Find where the given text appears and provide that cell's center as [x, y] coordinate. 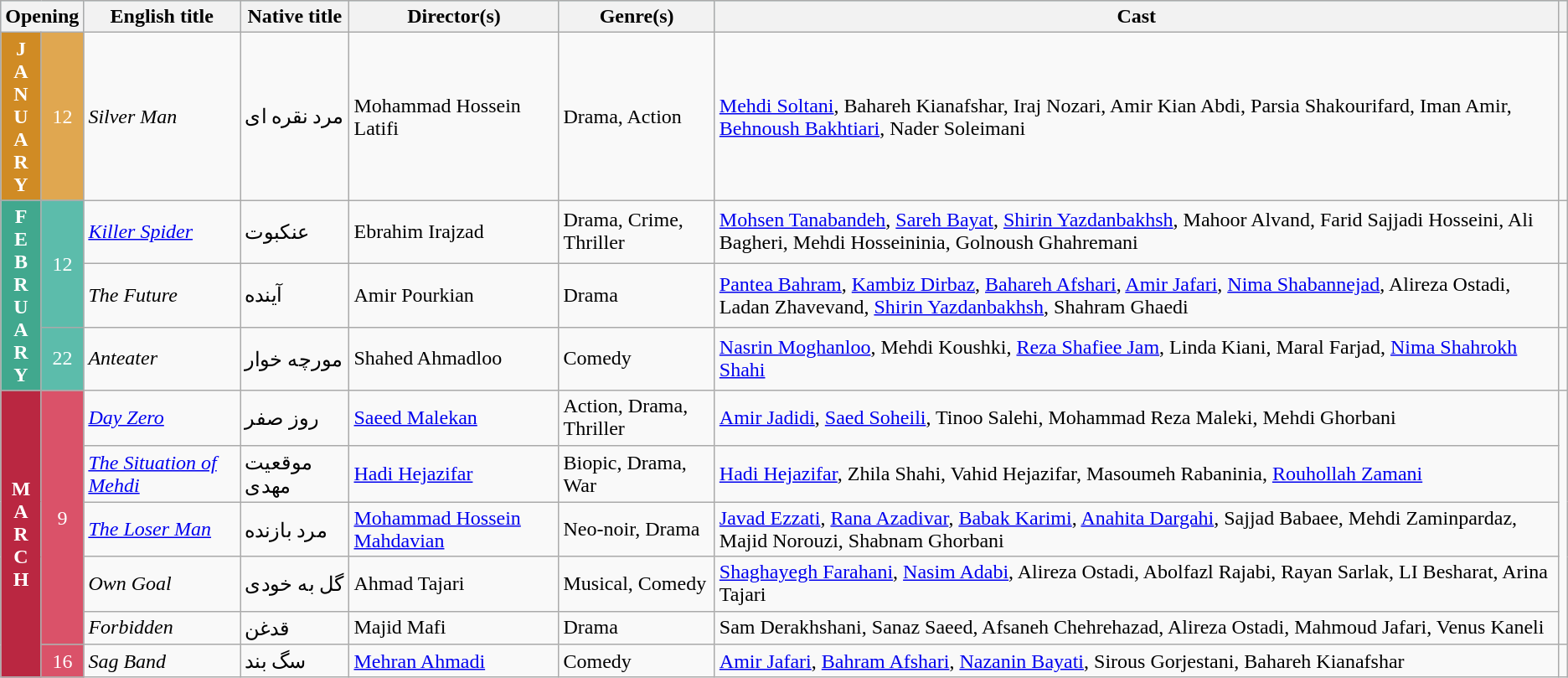
Amir Jadidi, Saed Soheili, Tinoo Salehi, Mohammad Reza Maleki, Mehdi Ghorbani [1136, 417]
Mehran Ahmadi [454, 661]
Mohammad Hossein Latifi [454, 116]
Director(s) [454, 17]
Neo-noir, Drama [637, 530]
Native title [295, 17]
Shaghayegh Farahani, Nasim Adabi, Alireza Ostadi, Abolfazl Rajabi, Rayan Sarlak, LI Besharat, Arina Tajari [1136, 583]
Musical, Comedy [637, 583]
The Situation of Mehdi [162, 474]
Mohammad Hossein Mahdavian [454, 530]
Own Goal [162, 583]
Mohsen Tanabandeh, Sareh Bayat, Shirin Yazdanbakhsh, Mahoor Alvand, Farid Sajjadi Hosseini, Ali Bagheri, Mehdi Hosseininia, Golnoush Ghahremani [1136, 232]
Sam Derakhshani, Sanaz Saeed, Afsaneh Chehrehazad, Alireza Ostadi, Mahmoud Jafari, Venus Kaneli [1136, 628]
English title [162, 17]
Amir Pourkian [454, 296]
Anteater [162, 359]
Opening [42, 17]
Day Zero [162, 417]
Ahmad Tajari [454, 583]
Action, Drama, Thriller [637, 417]
Shahed Ahmadloo [454, 359]
روز صفر [295, 417]
Silver Man [162, 116]
16 [62, 661]
عنکبوت [295, 232]
قدغن [295, 628]
Forbidden [162, 628]
MARCH [22, 534]
گل به خودی [295, 583]
JANUARY [22, 116]
Majid Mafi [454, 628]
مرد بازنده [295, 530]
Pantea Bahram, Kambiz Dirbaz, Bahareh Afshari, Amir Jafari, Nima Shabannejad, Alireza Ostadi, Ladan Zhavevand, Shirin Yazdanbakhsh, Shahram Ghaedi [1136, 296]
Saeed Malekan [454, 417]
Hadi Hejazifar, Zhila Shahi, Vahid Hejazifar, Masoumeh Rabaninia, Rouhollah Zamani [1136, 474]
مورچه خوار [295, 359]
Nasrin Moghanloo, Mehdi Koushki, Reza Shafiee Jam, Linda Kiani, Maral Farjad, Nima Shahrokh Shahi [1136, 359]
Cast [1136, 17]
The Loser Man [162, 530]
Drama, Action [637, 116]
FEBRUARY [22, 295]
Ebrahim Irajzad [454, 232]
Sag Band [162, 661]
9 [62, 518]
Javad Ezzati, Rana Azadivar, Babak Karimi, Anahita Dargahi, Sajjad Babaee, Mehdi Zaminpardaz, Majid Norouzi, Shabnam Ghorbani [1136, 530]
Amir Jafari, Bahram Afshari, Nazanin Bayati, Sirous Gorjestani, Bahareh Kianafshar [1136, 661]
Mehdi Soltani, Bahareh Kianafshar, Iraj Nozari, Amir Kian Abdi, Parsia Shakourifard, Iman Amir, Behnoush Bakhtiari, Nader Soleimani [1136, 116]
Genre(s) [637, 17]
22 [62, 359]
The Future [162, 296]
Killer Spider [162, 232]
Hadi Hejazifar [454, 474]
آینده [295, 296]
Drama, Crime, Thriller [637, 232]
مرد نقره ای [295, 116]
سگ بند [295, 661]
Biopic, Drama, War [637, 474]
موقعیت مهدی [295, 474]
